Capture the cell that displays the provided text and extract its [X, Y] central coordinate. 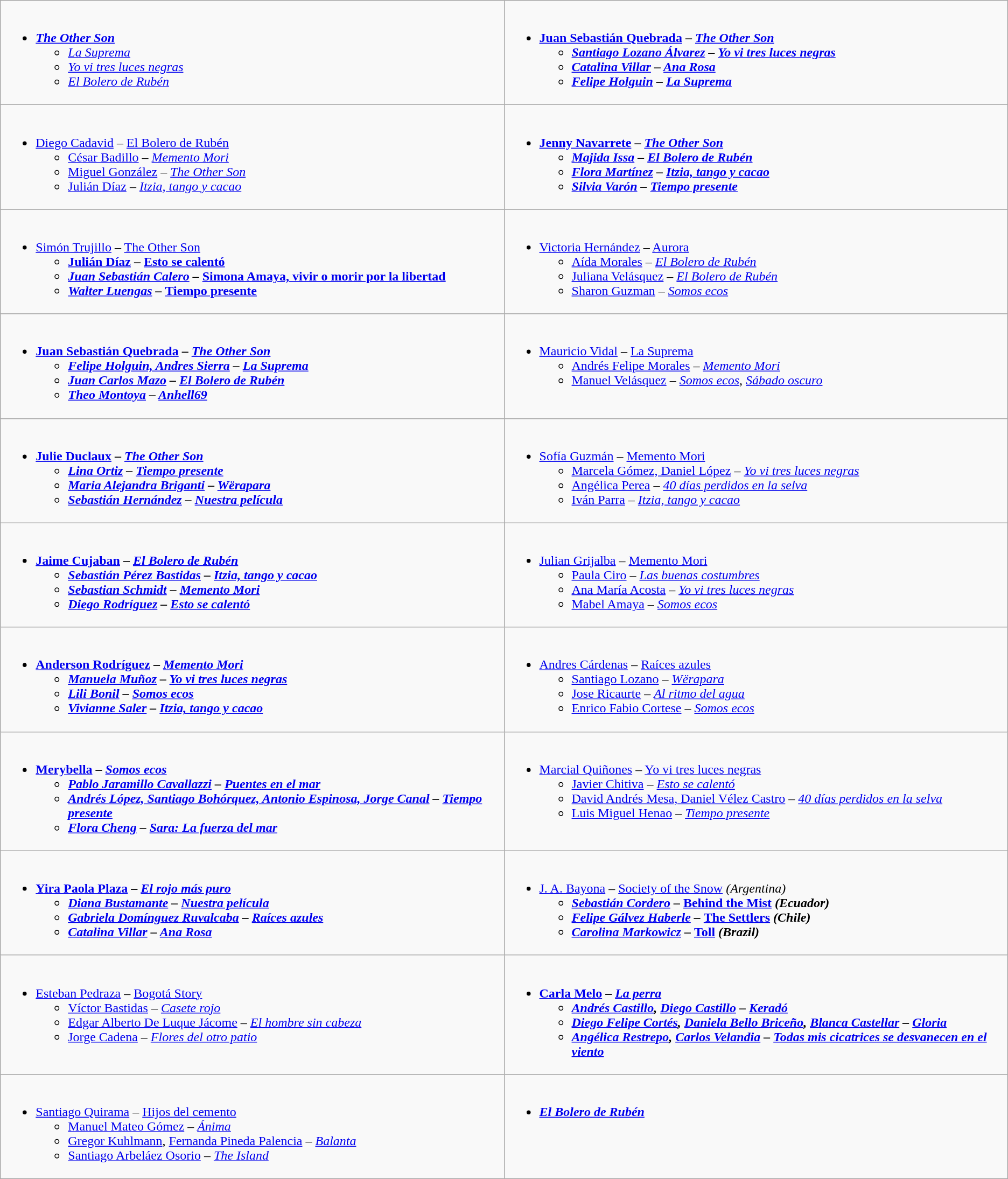
Mauricio Vidal – La SupremaAndrés Felipe Morales – Memento MoriManuel Velásquez – Somos ecos, Sábado oscuro [756, 366]
El Bolero de Rubén [756, 1126]
Anderson Rodríguez – Memento MoriManuela Muñoz – Yo vi tres luces negrasLili Bonil – Somos ecosVivianne Saler – Itzia, tango y cacao [252, 679]
Julie Duclaux – The Other SonLina Ortiz – Tiempo presenteMaria Alejandra Briganti – WëraparaSebastián Hernández – Nuestra película [252, 471]
Esteban Pedraza – Bogotá StoryVíctor Bastidas – Casete rojoEdgar Alberto De Luque Jácome – El hombre sin cabezaJorge Cadena – Flores del otro patio [252, 1014]
Juan Sebastián Quebrada – The Other SonFelipe Holguin, Andres Sierra – La SupremaJuan Carlos Mazo – El Bolero de RubénTheo Montoya – Anhell69 [252, 366]
Jenny Navarrete – The Other SonMajida Issa – El Bolero de RubénFlora Martínez – Itzia, tango y cacaoSilvia Varón – Tiempo presente [756, 157]
Yira Paola Plaza – El rojo más puroDiana Bustamante – Nuestra películaGabriela Domínguez Ruvalcaba – Raíces azulesCatalina Villar – Ana Rosa [252, 903]
Juan Sebastián Quebrada – The Other SonSantiago Lozano Álvarez – Yo vi tres luces negrasCatalina Villar – Ana RosaFelipe Holguin – La Suprema [756, 53]
Diego Cadavid – El Bolero de RubénCésar Badillo – Memento MoriMiguel González – The Other SonJulián Díaz – Itzia, tango y cacao [252, 157]
Julian Grijalba – Memento MoriPaula Ciro – Las buenas costumbresAna María Acosta – Yo vi tres luces negrasMabel Amaya – Somos ecos [756, 575]
Victoria Hernández – AuroraAída Morales – El Bolero de RubénJuliana Velásquez – El Bolero de RubénSharon Guzman – Somos ecos [756, 262]
The Other SonLa SupremaYo vi tres luces negrasEl Bolero de Rubén [252, 53]
Jaime Cujaban – El Bolero de RubénSebastián Pérez Bastidas – Itzia, tango y cacaoSebastian Schmidt – Memento MoriDiego Rodríguez – Esto se calentó [252, 575]
Andres Cárdenas – Raíces azulesSantiago Lozano – WëraparaJose Ricaurte – Al ritmo del aguaEnrico Fabio Cortese – Somos ecos [756, 679]
